For the text-containing cell, return its midpoint in (X, Y) coordinate format. 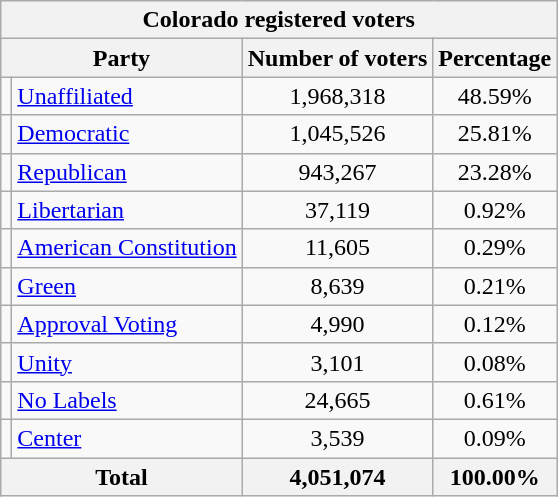
Green (127, 286)
0.08% (495, 362)
3,101 (338, 362)
25.81% (495, 134)
37,119 (338, 210)
Approval Voting (127, 324)
8,639 (338, 286)
American Constitution (127, 248)
Number of voters (338, 58)
Colorado registered voters (279, 20)
100.00% (495, 477)
3,539 (338, 438)
1,968,318 (338, 96)
Libertarian (127, 210)
Center (127, 438)
0.29% (495, 248)
No Labels (127, 400)
Percentage (495, 58)
4,990 (338, 324)
23.28% (495, 172)
48.59% (495, 96)
4,051,074 (338, 477)
0.92% (495, 210)
0.61% (495, 400)
Unity (127, 362)
Republican (127, 172)
Total (122, 477)
943,267 (338, 172)
24,665 (338, 400)
0.09% (495, 438)
1,045,526 (338, 134)
Democratic (127, 134)
0.12% (495, 324)
11,605 (338, 248)
Party (122, 58)
0.21% (495, 286)
Unaffiliated (127, 96)
